Search for the cell housing the specified text and yield its (X, Y) center coordinate. 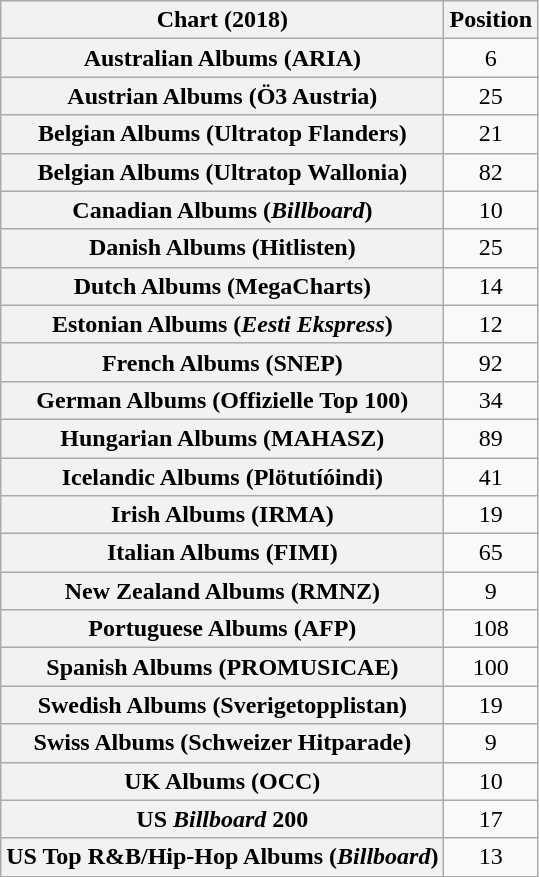
UK Albums (OCC) (222, 781)
Irish Albums (IRMA) (222, 515)
6 (491, 58)
108 (491, 629)
Position (491, 20)
Canadian Albums (Billboard) (222, 210)
41 (491, 477)
Portuguese Albums (AFP) (222, 629)
14 (491, 286)
Austrian Albums (Ö3 Austria) (222, 96)
12 (491, 324)
Chart (2018) (222, 20)
Estonian Albums (Eesti Ekspress) (222, 324)
21 (491, 134)
13 (491, 857)
New Zealand Albums (RMNZ) (222, 591)
Danish Albums (Hitlisten) (222, 248)
17 (491, 819)
100 (491, 667)
Belgian Albums (Ultratop Wallonia) (222, 172)
Spanish Albums (PROMUSICAE) (222, 667)
Swedish Albums (Sverigetopplistan) (222, 705)
92 (491, 362)
Swiss Albums (Schweizer Hitparade) (222, 743)
German Albums (Offizielle Top 100) (222, 400)
US Top R&B/Hip-Hop Albums (Billboard) (222, 857)
Dutch Albums (MegaCharts) (222, 286)
82 (491, 172)
French Albums (SNEP) (222, 362)
89 (491, 438)
Italian Albums (FIMI) (222, 553)
Icelandic Albums (Plötutíóindi) (222, 477)
Belgian Albums (Ultratop Flanders) (222, 134)
US Billboard 200 (222, 819)
34 (491, 400)
65 (491, 553)
Hungarian Albums (MAHASZ) (222, 438)
Australian Albums (ARIA) (222, 58)
